Provide the (x, y) coordinate of the cell's center where the given text is located.  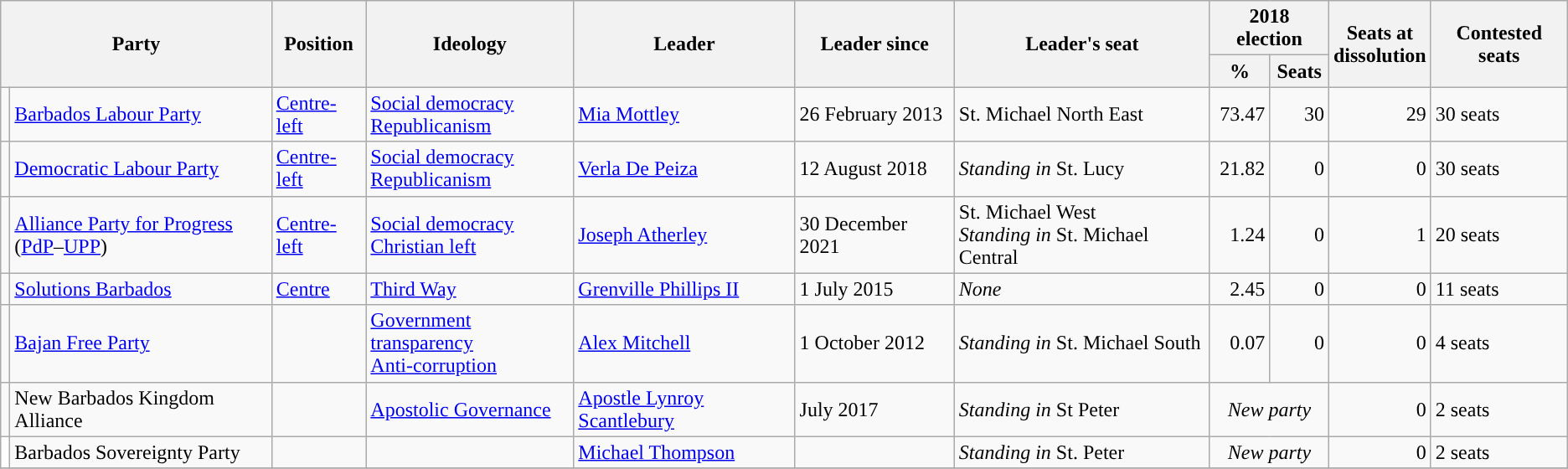
Leader since (874, 44)
Party (136, 44)
Seats atdissolution (1380, 44)
12 August 2018 (874, 169)
30 (1300, 114)
0.07 (1240, 343)
4 seats (1499, 343)
21.82 (1240, 169)
Position (318, 44)
Alex Mitchell (684, 343)
Barbados Labour Party (141, 114)
Barbados Sovereignty Party (141, 452)
Standing in St. Michael South (1082, 343)
Leader's seat (1082, 44)
20 seats (1499, 234)
July 2017 (874, 409)
Ideology (470, 44)
Apostle Lynroy Scantlebury (684, 409)
1 October 2012 (874, 343)
Alliance Party for Progress(PdP–UPP) (141, 234)
1.24 (1240, 234)
11 seats (1499, 289)
Solutions Barbados (141, 289)
Government transparencyAnti-corruption (470, 343)
Apostolic Governance (470, 409)
% (1240, 71)
St. Michael West Standing in St. Michael Central (1082, 234)
Centre (318, 289)
Bajan Free Party (141, 343)
Seats (1300, 71)
Third Way (470, 289)
Standing in St Peter (1082, 409)
30 December 2021 (874, 234)
Leader (684, 44)
2018 election (1269, 28)
Democratic Labour Party (141, 169)
Standing in St. Lucy (1082, 169)
St. Michael North East (1082, 114)
Standing in St. Peter (1082, 452)
1 July 2015 (874, 289)
Michael Thompson (684, 452)
Social democracyChristian left (470, 234)
Mia Mottley (684, 114)
Joseph Atherley (684, 234)
1 (1380, 234)
Verla De Peiza (684, 169)
73.47 (1240, 114)
2.45 (1240, 289)
Grenville Phillips II (684, 289)
New Barbados Kingdom Alliance (141, 409)
None (1082, 289)
26 February 2013 (874, 114)
29 (1380, 114)
Contested seats (1499, 44)
